From the cell containing the given text, extract its center point as [x, y] coordinate. 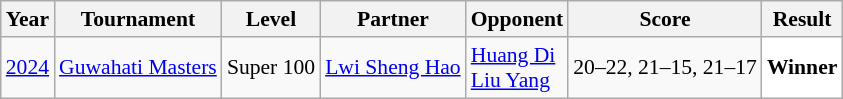
Result [802, 19]
Partner [393, 19]
Lwi Sheng Hao [393, 68]
Super 100 [271, 68]
Year [28, 19]
Huang Di Liu Yang [518, 68]
Score [665, 19]
20–22, 21–15, 21–17 [665, 68]
Opponent [518, 19]
Tournament [138, 19]
Guwahati Masters [138, 68]
2024 [28, 68]
Winner [802, 68]
Level [271, 19]
